Search for the cell housing the specified text and yield its (X, Y) center coordinate. 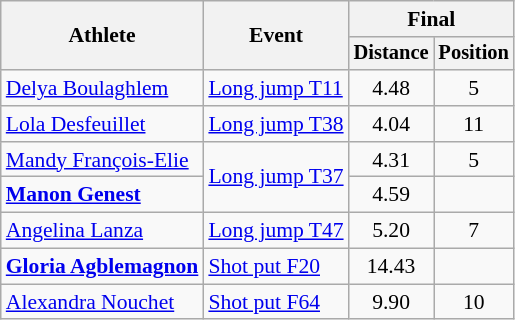
10 (474, 302)
Final (432, 19)
Position (474, 54)
Alexandra Nouchet (102, 302)
Event (276, 36)
11 (474, 124)
Distance (392, 54)
Long jump T11 (276, 88)
Athlete (102, 36)
Gloria Agblemagnon (102, 267)
Long jump T37 (276, 178)
Angelina Lanza (102, 231)
Mandy François-Elie (102, 160)
14.43 (392, 267)
Long jump T38 (276, 124)
4.48 (392, 88)
Delya Boulaghlem (102, 88)
5.20 (392, 231)
Long jump T47 (276, 231)
7 (474, 231)
Shot put F20 (276, 267)
Shot put F64 (276, 302)
4.31 (392, 160)
Manon Genest (102, 195)
Lola Desfeuillet (102, 124)
9.90 (392, 302)
4.04 (392, 124)
4.59 (392, 195)
